From the cell containing the given text, extract its center point as [X, Y] coordinate. 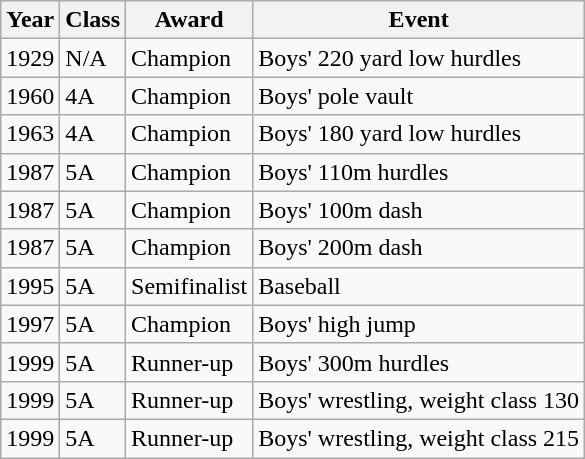
Semifinalist [190, 286]
Boys' 100m dash [419, 210]
Boys' 200m dash [419, 248]
Boys' wrestling, weight class 130 [419, 400]
N/A [93, 58]
Class [93, 20]
Boys' 300m hurdles [419, 362]
1929 [30, 58]
Boys' high jump [419, 324]
1963 [30, 134]
Year [30, 20]
Award [190, 20]
1997 [30, 324]
Boys' 180 yard low hurdles [419, 134]
Event [419, 20]
Boys' 110m hurdles [419, 172]
Boys' 220 yard low hurdles [419, 58]
1960 [30, 96]
Boys' wrestling, weight class 215 [419, 438]
Baseball [419, 286]
1995 [30, 286]
Boys' pole vault [419, 96]
